Extract the [x, y] coordinate from the center of the cell holding the provided text.  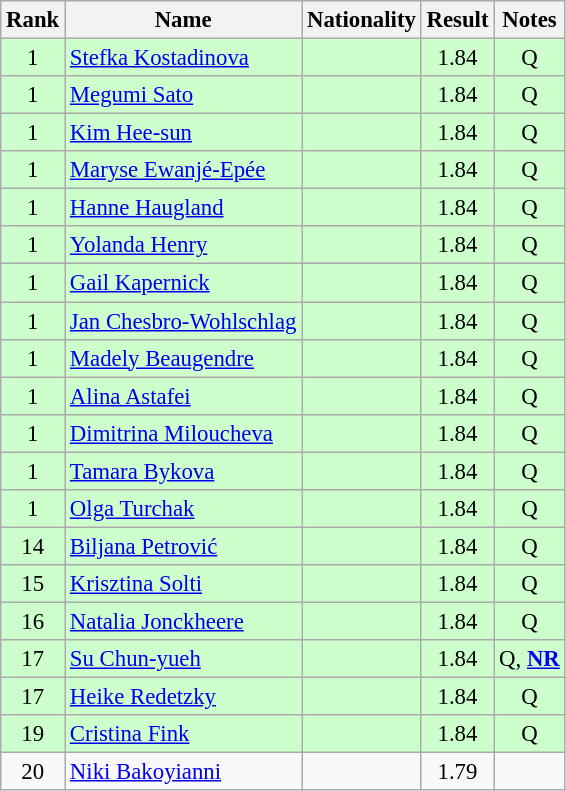
Gail Kapernick [184, 283]
Jan Chesbro-Wohlschlag [184, 321]
Dimitrina Miloucheva [184, 433]
Q, NR [530, 659]
1.79 [458, 772]
15 [33, 584]
Natalia Jonckheere [184, 621]
Rank [33, 20]
Olga Turchak [184, 509]
Maryse Ewanjé-Epée [184, 170]
Yolanda Henry [184, 245]
Hanne Haugland [184, 208]
Heike Redetzky [184, 697]
Madely Beaugendre [184, 358]
20 [33, 772]
Krisztina Solti [184, 584]
Result [458, 20]
14 [33, 546]
Notes [530, 20]
19 [33, 734]
Biljana Petrović [184, 546]
Megumi Sato [184, 95]
Tamara Bykova [184, 471]
Stefka Kostadinova [184, 58]
Su Chun-yueh [184, 659]
Cristina Fink [184, 734]
16 [33, 621]
Niki Bakoyianni [184, 772]
Alina Astafei [184, 396]
Kim Hee-sun [184, 133]
Nationality [362, 20]
Name [184, 20]
